Return the (X, Y) coordinate for the center point of the cell that contains the specified text.  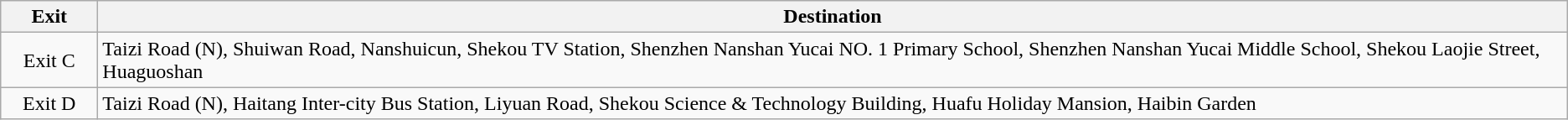
Destination (833, 17)
Exit C (49, 60)
Exit D (49, 103)
Taizi Road (N), Haitang Inter-city Bus Station, Liyuan Road, Shekou Science & Technology Building, Huafu Holiday Mansion, Haibin Garden (833, 103)
Exit (49, 17)
